Pinpoint the cell where the given text exists, returning its [X, Y] midpoint coordinate. 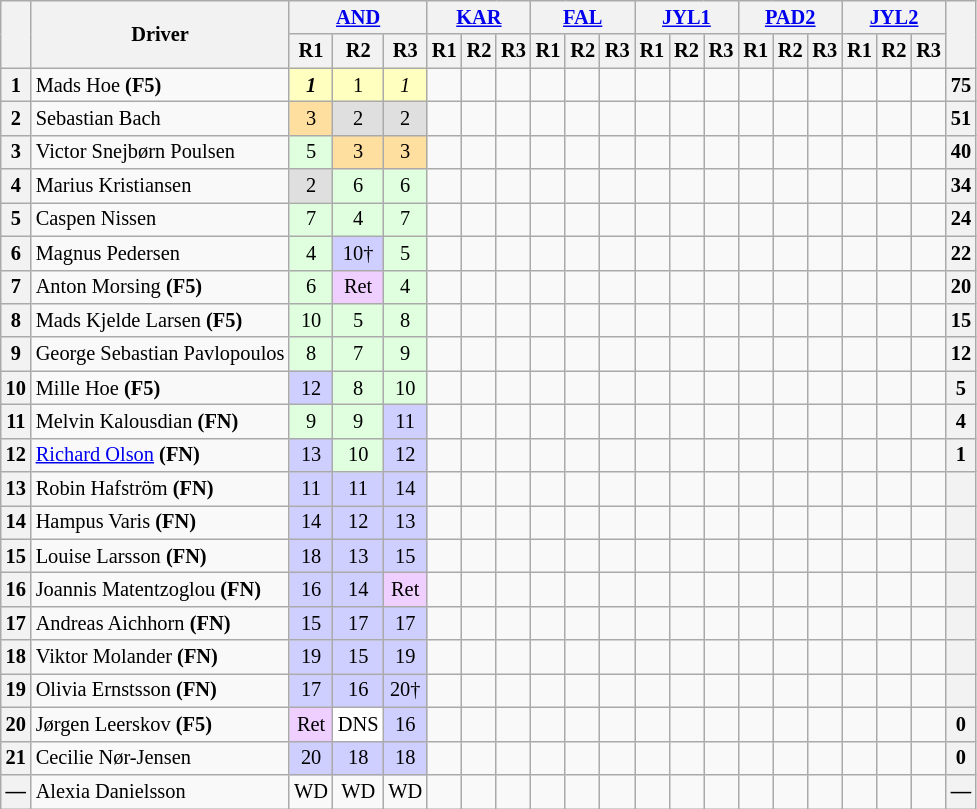
21 [16, 758]
Andreas Aichhorn (FN) [160, 623]
Robin Hafström (FN) [160, 489]
Joannis Matentzoglou (FN) [160, 589]
JYL2 [894, 17]
Anton Morsing (F5) [160, 287]
24 [961, 219]
Sebastian Bach [160, 118]
Caspen Nissen [160, 219]
Marius Kristiansen [160, 186]
Mille Hoe (F5) [160, 388]
Mads Hoe (F5) [160, 85]
AND [358, 17]
Mads Kjelde Larsen (F5) [160, 320]
George Sebastian Pavlopoulos [160, 354]
KAR [479, 17]
Viktor Molander (FN) [160, 657]
Driver [160, 34]
Victor Snejbørn Poulsen [160, 152]
PAD2 [790, 17]
10† [358, 253]
Louise Larsson (FN) [160, 556]
22 [961, 253]
20† [405, 690]
Richard Olson (FN) [160, 455]
34 [961, 186]
FAL [583, 17]
75 [961, 85]
40 [961, 152]
51 [961, 118]
Melvin Kalousdian (FN) [160, 421]
Jørgen Leerskov (F5) [160, 724]
Cecilie Nør-Jensen [160, 758]
DNS [358, 724]
Magnus Pedersen [160, 253]
Alexia Danielsson [160, 791]
JYL1 [687, 17]
Olivia Ernstsson (FN) [160, 690]
Hampus Varis (FN) [160, 522]
